From the cell containing the given text, extract its center point as (x, y) coordinate. 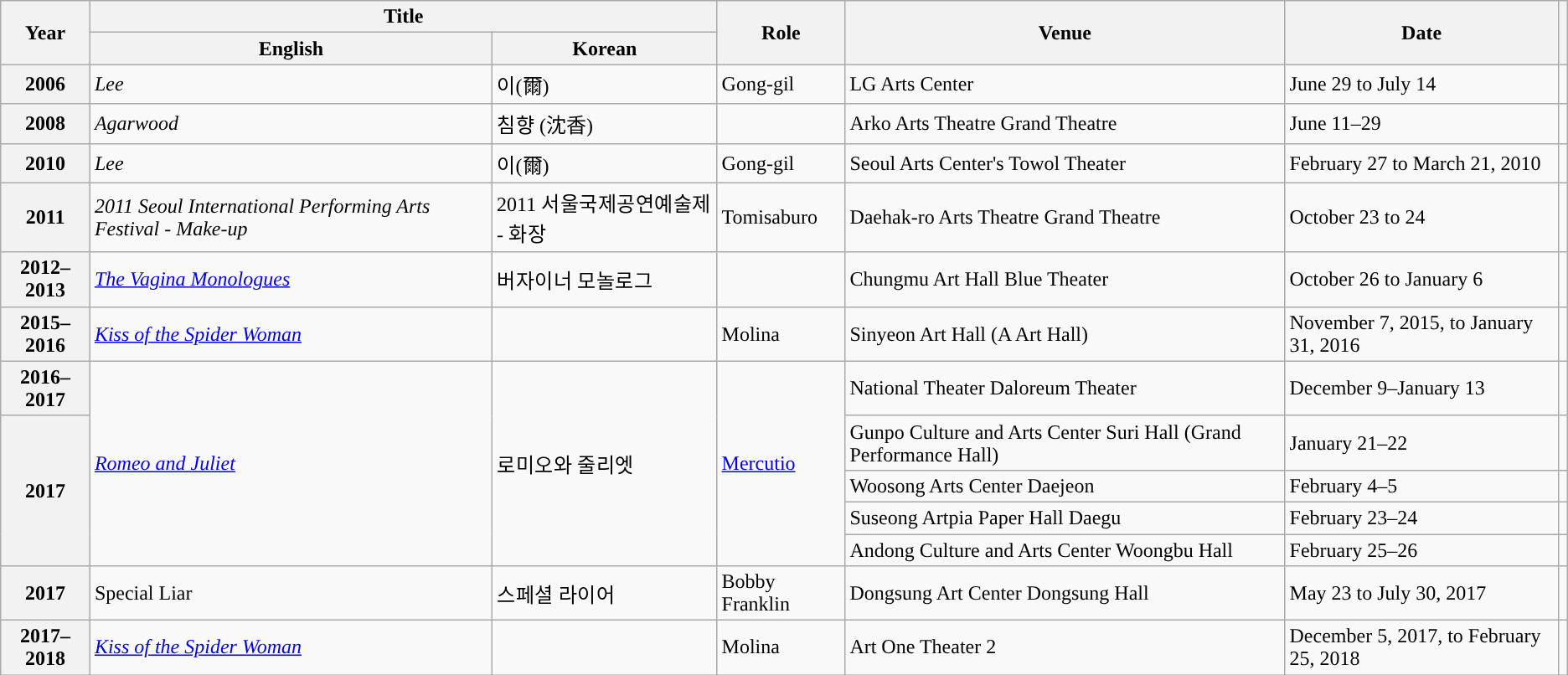
Arko Arts Theatre Grand Theatre (1065, 124)
2015–2016 (45, 333)
English (291, 49)
Gunpo Culture and Arts Center Suri Hall (Grand Performance Hall) (1065, 442)
LG Arts Center (1065, 84)
Mercutio (781, 463)
2012–2013 (45, 280)
Special Liar (291, 593)
Andong Culture and Arts Center Woongbu Hall (1065, 550)
Tomisaburo (781, 218)
침향 (沈香) (605, 124)
October 26 to January 6 (1421, 280)
February 25–26 (1421, 550)
November 7, 2015, to January 31, 2016 (1421, 333)
Chungmu Art Hall Blue Theater (1065, 280)
2010 (45, 162)
Title (404, 17)
Bobby Franklin (781, 593)
February 4–5 (1421, 486)
Year (45, 33)
National Theater Daloreum Theater (1065, 389)
January 21–22 (1421, 442)
February 23–24 (1421, 518)
Daehak-ro Arts Theatre Grand Theatre (1065, 218)
December 5, 2017, to February 25, 2018 (1421, 648)
June 29 to July 14 (1421, 84)
버자이너 모놀로그 (605, 280)
2008 (45, 124)
May 23 to July 30, 2017 (1421, 593)
Dongsung Art Center Dongsung Hall (1065, 593)
2017–2018 (45, 648)
2011 (45, 218)
Agarwood (291, 124)
스페셜 라이어 (605, 593)
2011 서울국제공연예술제 - 화장 (605, 218)
December 9–January 13 (1421, 389)
Date (1421, 33)
2016–2017 (45, 389)
Art One Theater 2 (1065, 648)
2006 (45, 84)
Romeo and Juliet (291, 463)
Seoul Arts Center's Towol Theater (1065, 162)
The Vagina Monologues (291, 280)
Sinyeon Art Hall (A Art Hall) (1065, 333)
February 27 to March 21, 2010 (1421, 162)
로미오와 줄리엣 (605, 463)
Korean (605, 49)
October 23 to 24 (1421, 218)
Role (781, 33)
Suseong Artpia Paper Hall Daegu (1065, 518)
June 11–29 (1421, 124)
2011 Seoul International Performing Arts Festival - Make-up (291, 218)
Woosong Arts Center Daejeon (1065, 486)
Venue (1065, 33)
